Locate the cell with the specified text and output its [x, y] center coordinate. 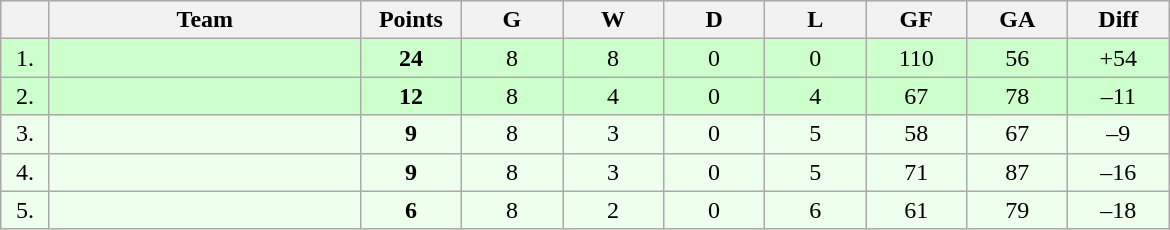
87 [1018, 172]
2 [612, 210]
Points [410, 20]
58 [916, 134]
–18 [1118, 210]
71 [916, 172]
Team [204, 20]
79 [1018, 210]
12 [410, 96]
110 [916, 58]
24 [410, 58]
5. [26, 210]
Diff [1118, 20]
G [512, 20]
61 [916, 210]
2. [26, 96]
–11 [1118, 96]
–9 [1118, 134]
78 [1018, 96]
W [612, 20]
GA [1018, 20]
1. [26, 58]
3. [26, 134]
–16 [1118, 172]
L [816, 20]
56 [1018, 58]
D [714, 20]
4. [26, 172]
+54 [1118, 58]
GF [916, 20]
